Locate the cell with the specified text and output its (x, y) center coordinate. 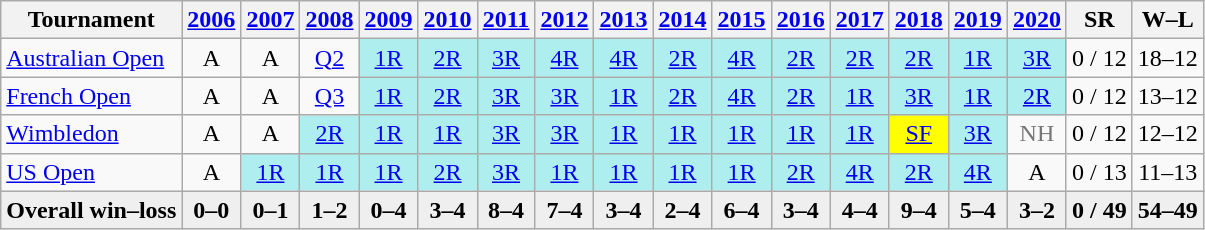
2014 (682, 20)
Australian Open (92, 58)
3–2 (1036, 210)
6–4 (742, 210)
2012 (564, 20)
2010 (448, 20)
7–4 (564, 210)
Wimbledon (92, 134)
2006 (212, 20)
2016 (800, 20)
1–2 (330, 210)
2019 (978, 20)
W–L (1168, 20)
2009 (388, 20)
Overall win–loss (92, 210)
0–0 (212, 210)
0–4 (388, 210)
2011 (506, 20)
11–13 (1168, 172)
Tournament (92, 20)
18–12 (1168, 58)
0–1 (270, 210)
13–12 (1168, 96)
54–49 (1168, 210)
SF (918, 134)
5–4 (978, 210)
2017 (860, 20)
2018 (918, 20)
2020 (1036, 20)
0 / 13 (1099, 172)
French Open (92, 96)
2015 (742, 20)
2007 (270, 20)
2–4 (682, 210)
Q3 (330, 96)
8–4 (506, 210)
9–4 (918, 210)
0 / 49 (1099, 210)
NH (1036, 134)
2013 (624, 20)
Q2 (330, 58)
SR (1099, 20)
2008 (330, 20)
4–4 (860, 210)
US Open (92, 172)
12–12 (1168, 134)
